Identify which cell holds the provided text, then report its [X, Y] central coordinate. 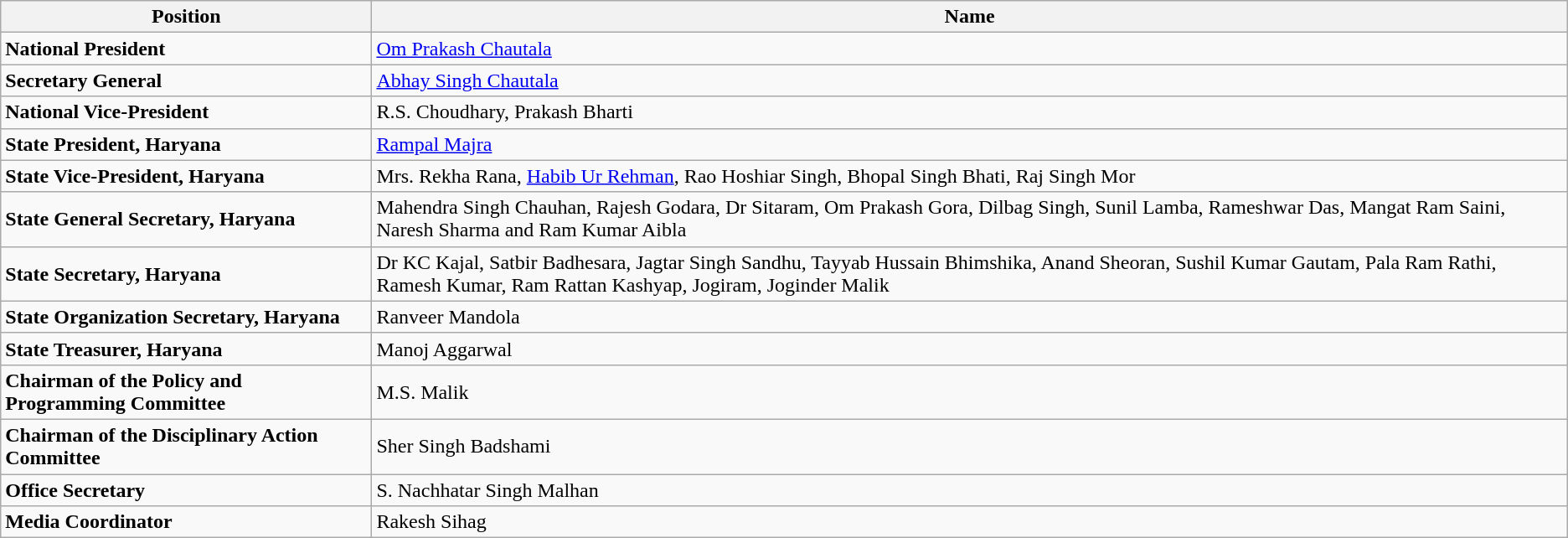
Office Secretary [186, 490]
Mrs. Rekha Rana, Habib Ur Rehman, Rao Hoshiar Singh, Bhopal Singh Bhati, Raj Singh Mor [970, 176]
Ranveer Mandola [970, 317]
M.S. Malik [970, 392]
Media Coordinator [186, 522]
Manoj Aggarwal [970, 349]
Secretary General [186, 80]
R.S. Choudhary, Prakash Bharti [970, 112]
State Organization Secretary, Haryana [186, 317]
Om Prakash Chautala [970, 49]
Abhay Singh Chautala [970, 80]
Position [186, 17]
Chairman of the Policy and Programming Committee [186, 392]
State General Secretary, Haryana [186, 220]
Sher Singh Badshami [970, 446]
Rampal Majra [970, 144]
State Treasurer, Haryana [186, 349]
Chairman of the Disciplinary Action Committee [186, 446]
National Vice-President [186, 112]
Name [970, 17]
Rakesh Sihag [970, 522]
State President, Haryana [186, 144]
S. Nachhatar Singh Malhan [970, 490]
State Secretary, Haryana [186, 273]
State Vice-President, Haryana [186, 176]
National President [186, 49]
